Locate the cell with the specified text and output its (x, y) center coordinate. 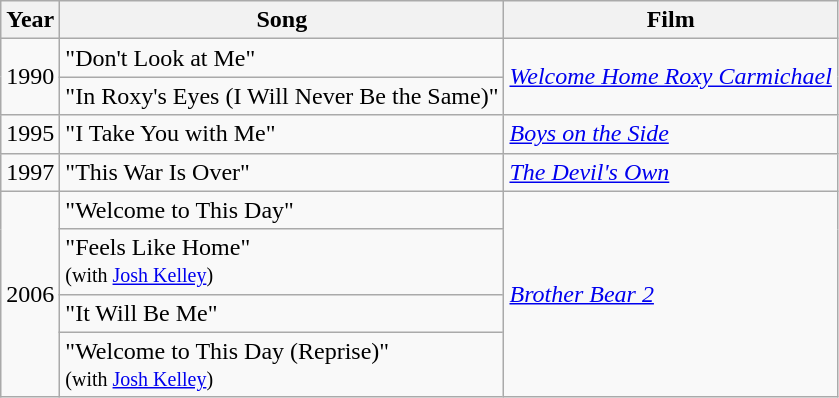
"Welcome to This Day (Reprise)" (with Josh Kelley) (282, 364)
"In Roxy's Eyes (I Will Never Be the Same)" (282, 96)
"Welcome to This Day" (282, 210)
"I Take You with Me" (282, 134)
"Feels Like Home" (with Josh Kelley) (282, 262)
The Devil's Own (670, 172)
Brother Bear 2 (670, 294)
"It Will Be Me" (282, 313)
1995 (30, 134)
"This War Is Over" (282, 172)
1990 (30, 77)
Film (670, 20)
"Don't Look at Me" (282, 58)
2006 (30, 294)
Boys on the Side (670, 134)
1997 (30, 172)
Song (282, 20)
Welcome Home Roxy Carmichael (670, 77)
Year (30, 20)
